Capture the cell that displays the provided text and extract its [x, y] central coordinate. 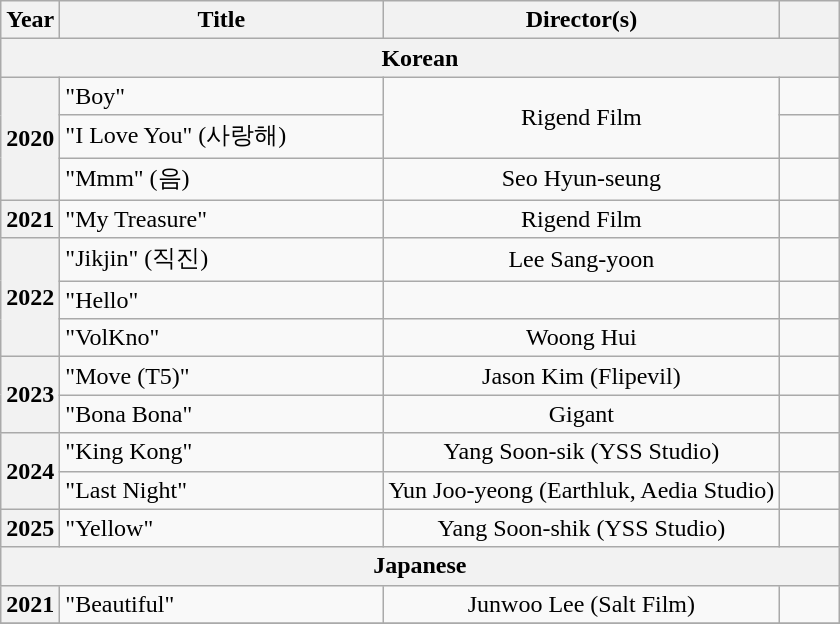
"Jikjin" (직진) [222, 260]
Woong Hui [582, 338]
Lee Sang-yoon [582, 260]
"Bona Bona" [222, 414]
2024 [30, 471]
"Mmm" (음) [222, 180]
Junwoo Lee (Salt Film) [582, 604]
Seo Hyun-seung [582, 180]
"My Treasure" [222, 219]
Japanese [420, 566]
2023 [30, 395]
"I Love You" (사랑해) [222, 136]
Gigant [582, 414]
Director(s) [582, 20]
Year [30, 20]
"Boy" [222, 96]
2020 [30, 138]
Korean [420, 58]
"Last Night" [222, 490]
Yang Soon-sik (YSS Studio) [582, 452]
"King Kong" [222, 452]
2025 [30, 528]
"Yellow" [222, 528]
Jason Kim (Flipevil) [582, 376]
Yun Joo-yeong (Earthluk, Aedia Studio) [582, 490]
"Hello" [222, 300]
"VolKno" [222, 338]
Yang Soon-shik (YSS Studio) [582, 528]
"Move (T5)" [222, 376]
Title [222, 20]
2022 [30, 298]
"Beautiful" [222, 604]
